Output the [x, y] coordinate of the center of the cell containing the given text.  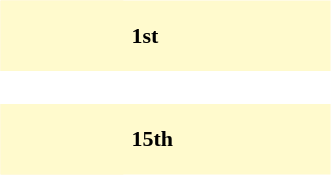
15th [228, 139]
1st [228, 35]
